Locate the cell with the specified text and output its (x, y) center coordinate. 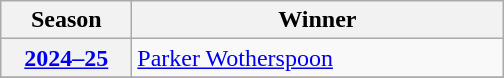
Parker Wotherspoon (318, 58)
Winner (318, 20)
2024–25 (66, 58)
Season (66, 20)
